Determine the [x, y] coordinate at the center of the cell enclosing the given text.  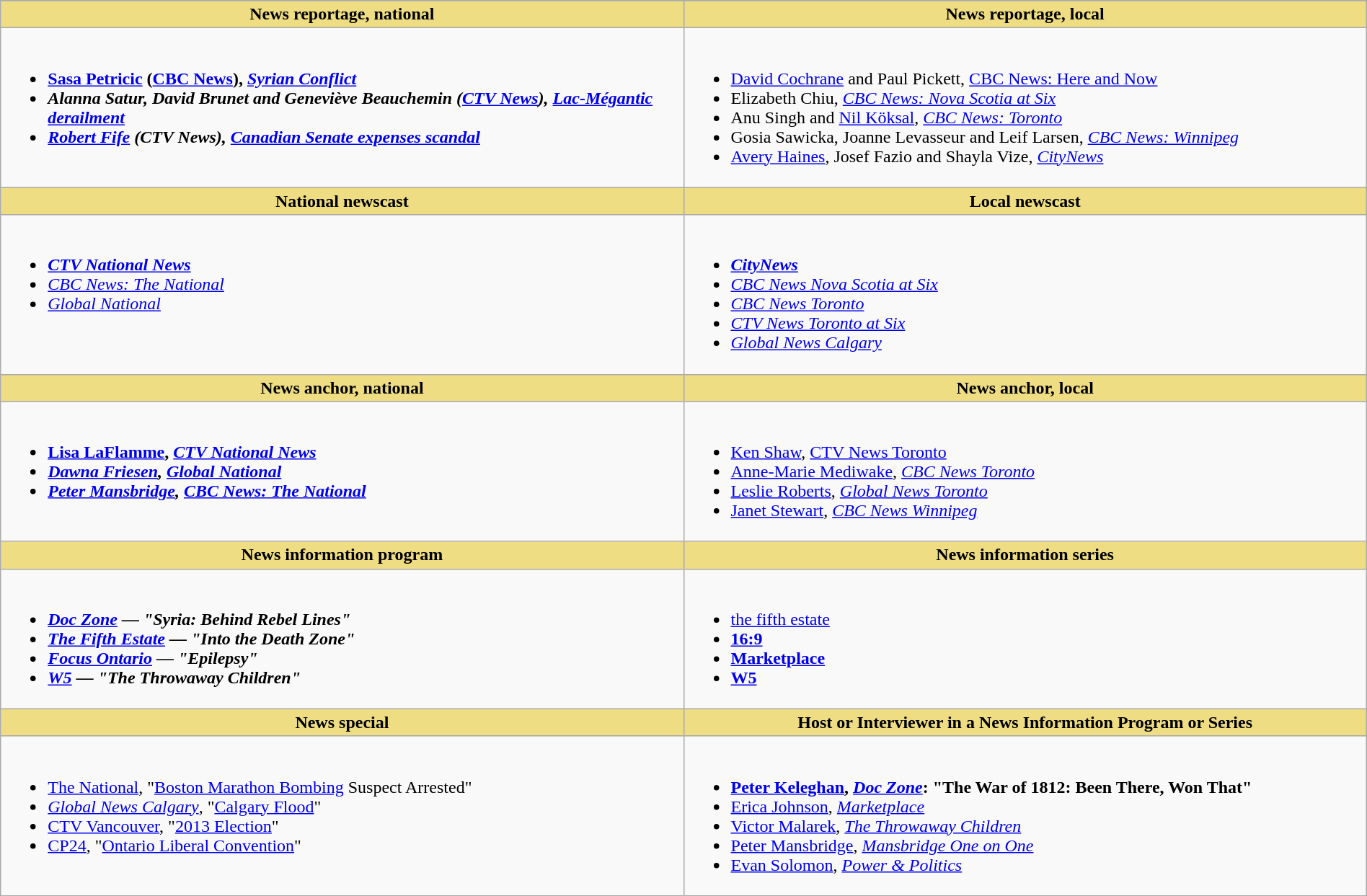
News information program [342, 555]
Lisa LaFlamme, CTV National NewsDawna Friesen, Global NationalPeter Mansbridge, CBC News: The National [342, 471]
News reportage, national [342, 14]
National newscast [342, 201]
News information series [1025, 555]
the fifth estate16:9MarketplaceW5 [1025, 639]
Ken Shaw, CTV News TorontoAnne-Marie Mediwake, CBC News TorontoLeslie Roberts, Global News TorontoJanet Stewart, CBC News Winnipeg [1025, 471]
Host or Interviewer in a News Information Program or Series [1025, 722]
News special [342, 722]
CityNewsCBC News Nova Scotia at SixCBC News TorontoCTV News Toronto at SixGlobal News Calgary [1025, 294]
Local newscast [1025, 201]
Doc Zone — "Syria: Behind Rebel Lines"The Fifth Estate — "Into the Death Zone"Focus Ontario — "Epilepsy"W5 — "The Throwaway Children" [342, 639]
CTV National NewsCBC News: The NationalGlobal National [342, 294]
News anchor, national [342, 388]
News anchor, local [1025, 388]
News reportage, local [1025, 14]
